Determine the (x, y) coordinate at the center of the cell enclosing the given text.  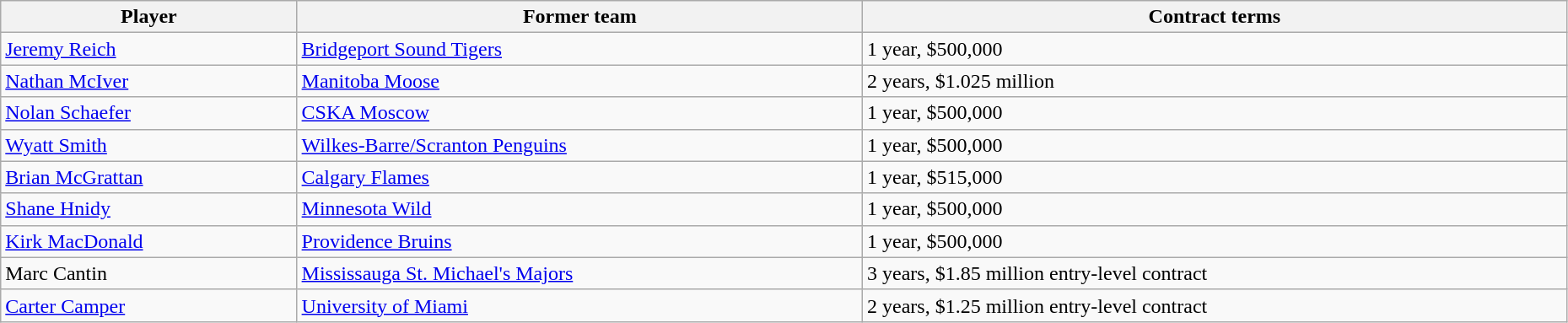
Carter Camper (148, 305)
University of Miami (579, 305)
Jeremy Reich (148, 49)
Wyatt Smith (148, 145)
Contract terms (1215, 17)
Former team (579, 17)
Brian McGrattan (148, 177)
1 year, $515,000 (1215, 177)
Player (148, 17)
2 years, $1.25 million entry-level contract (1215, 305)
Wilkes-Barre/Scranton Penguins (579, 145)
Manitoba Moose (579, 81)
2 years, $1.025 million (1215, 81)
Marc Cantin (148, 273)
CSKA Moscow (579, 113)
Minnesota Wild (579, 209)
Nathan McIver (148, 81)
Kirk MacDonald (148, 241)
Bridgeport Sound Tigers (579, 49)
Calgary Flames (579, 177)
3 years, $1.85 million entry-level contract (1215, 273)
Shane Hnidy (148, 209)
Mississauga St. Michael's Majors (579, 273)
Nolan Schaefer (148, 113)
Providence Bruins (579, 241)
